Return the (x, y) coordinate for the center point of the cell that contains the specified text.  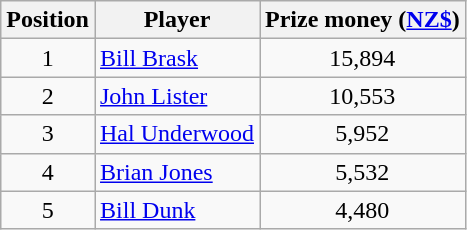
4,480 (363, 210)
Hal Underwood (176, 134)
Bill Brask (176, 58)
5 (48, 210)
3 (48, 134)
1 (48, 58)
Brian Jones (176, 172)
10,553 (363, 96)
Position (48, 20)
4 (48, 172)
Prize money (NZ$) (363, 20)
Bill Dunk (176, 210)
John Lister (176, 96)
2 (48, 96)
Player (176, 20)
5,952 (363, 134)
5,532 (363, 172)
15,894 (363, 58)
